Provide the (x, y) coordinate of the cell's center where the given text is located.  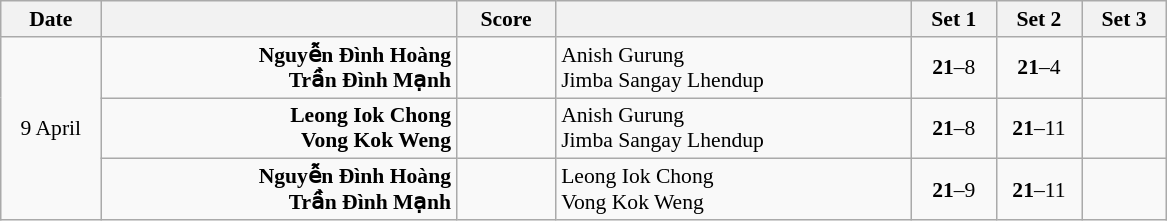
Set 1 (954, 19)
Set 2 (1038, 19)
21–9 (954, 190)
Date (51, 19)
9 April (51, 128)
21–4 (1038, 68)
Set 3 (1124, 19)
Score (506, 19)
